Output the [x, y] coordinate of the center of the cell containing the given text.  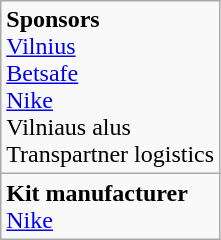
Sponsors Vilnius Betsafe Nike Vilniaus alus Transpartner logistics [110, 88]
Kit manufacturer Nike [110, 206]
